For the text-containing cell, return its midpoint in (x, y) coordinate format. 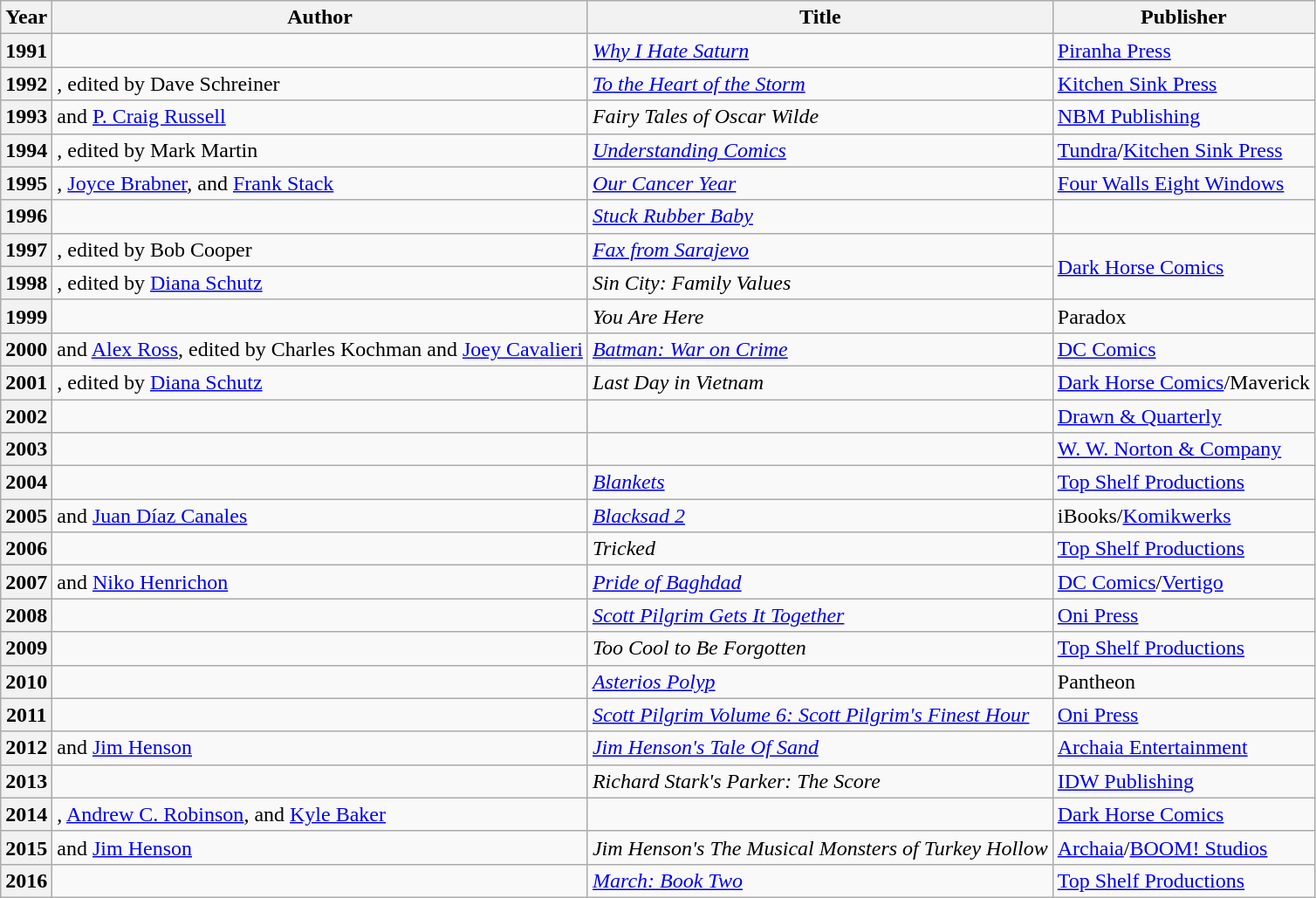
Fax from Sarajevo (820, 250)
, Andrew C. Robinson, and Kyle Baker (320, 814)
Archaia/BOOM! Studios (1183, 847)
You Are Here (820, 316)
Why I Hate Saturn (820, 51)
Stuck Rubber Baby (820, 216)
, Joyce Brabner, and Frank Stack (320, 183)
Pride of Baghdad (820, 582)
DC Comics (1183, 349)
To the Heart of the Storm (820, 84)
DC Comics/Vertigo (1183, 582)
Jim Henson's Tale Of Sand (820, 748)
Dark Horse Comics/Maverick (1183, 382)
Scott Pilgrim Gets It Together (820, 615)
1996 (26, 216)
2009 (26, 648)
2006 (26, 549)
1991 (26, 51)
1997 (26, 250)
2001 (26, 382)
Batman: War on Crime (820, 349)
1995 (26, 183)
, edited by Mark Martin (320, 150)
Drawn & Quarterly (1183, 416)
2005 (26, 516)
, edited by Bob Cooper (320, 250)
2002 (26, 416)
2008 (26, 615)
Blankets (820, 483)
March: Book Two (820, 881)
1992 (26, 84)
Too Cool to Be Forgotten (820, 648)
2013 (26, 781)
2011 (26, 715)
Publisher (1183, 17)
Pantheon (1183, 682)
, edited by Dave Schreiner (320, 84)
Tundra/Kitchen Sink Press (1183, 150)
Understanding Comics (820, 150)
and P. Craig Russell (320, 117)
Our Cancer Year (820, 183)
W. W. Norton & Company (1183, 449)
1998 (26, 283)
Paradox (1183, 316)
Last Day in Vietnam (820, 382)
Fairy Tales of Oscar Wilde (820, 117)
2015 (26, 847)
Four Walls Eight Windows (1183, 183)
Kitchen Sink Press (1183, 84)
2010 (26, 682)
2007 (26, 582)
and Niko Henrichon (320, 582)
2012 (26, 748)
2000 (26, 349)
Title (820, 17)
2014 (26, 814)
Piranha Press (1183, 51)
Author (320, 17)
1999 (26, 316)
Archaia Entertainment (1183, 748)
NBM Publishing (1183, 117)
Asterios Polyp (820, 682)
Tricked (820, 549)
and Juan Díaz Canales (320, 516)
iBooks/Komikwerks (1183, 516)
2004 (26, 483)
Year (26, 17)
and Alex Ross, edited by Charles Kochman and Joey Cavalieri (320, 349)
2003 (26, 449)
1993 (26, 117)
IDW Publishing (1183, 781)
Sin City: Family Values (820, 283)
Richard Stark's Parker: The Score (820, 781)
Scott Pilgrim Volume 6: Scott Pilgrim's Finest Hour (820, 715)
1994 (26, 150)
Blacksad 2 (820, 516)
2016 (26, 881)
Jim Henson's The Musical Monsters of Turkey Hollow (820, 847)
